Return [x, y] of the center of cell containing provided text 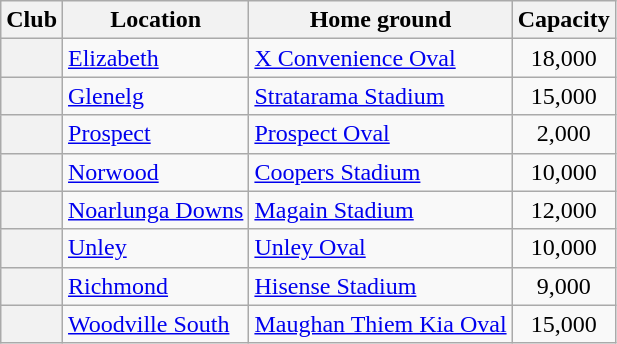
Coopers Stadium [380, 172]
Unley [156, 248]
2,000 [564, 134]
Elizabeth [156, 58]
Magain Stadium [380, 210]
12,000 [564, 210]
Maughan Thiem Kia Oval [380, 324]
Glenelg [156, 96]
9,000 [564, 286]
Noarlunga Downs [156, 210]
Stratarama Stadium [380, 96]
Prospect Oval [380, 134]
Woodville South [156, 324]
Unley Oval [380, 248]
Prospect [156, 134]
Capacity [564, 20]
18,000 [564, 58]
Location [156, 20]
X Convenience Oval [380, 58]
Norwood [156, 172]
Club [32, 20]
Hisense Stadium [380, 286]
Home ground [380, 20]
Richmond [156, 286]
